Search for the cell housing the specified text and yield its (x, y) center coordinate. 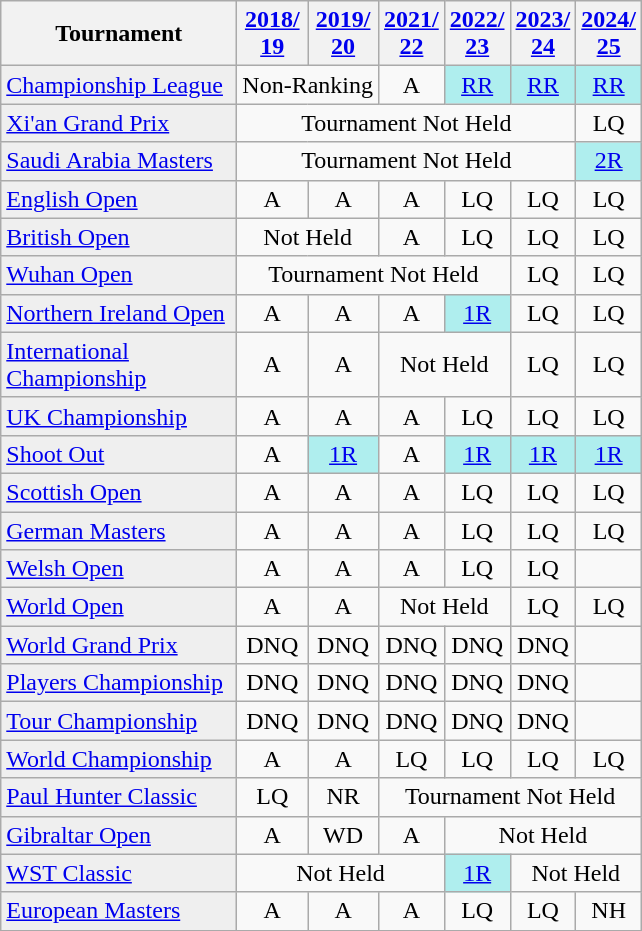
Shoot Out (119, 454)
Welsh Open (119, 569)
Paul Hunter Classic (119, 797)
Championship League (119, 85)
German Masters (119, 531)
2021/22 (412, 34)
Players Championship (119, 683)
2023/24 (543, 34)
2024/25 (609, 34)
Xi'an Grand Prix (119, 123)
Northern Ireland Open (119, 313)
Tournament (119, 34)
2R (609, 161)
NH (609, 911)
Scottish Open (119, 492)
World Championship (119, 759)
WST Classic (119, 873)
Wuhan Open (119, 275)
Gibraltar Open (119, 835)
Saudi Arabia Masters (119, 161)
International Championship (119, 364)
NR (344, 797)
European Masters (119, 911)
World Open (119, 607)
World Grand Prix (119, 645)
2018/19 (272, 34)
Tour Championship (119, 721)
British Open (119, 237)
WD (344, 835)
2019/20 (344, 34)
Non-Ranking (308, 85)
2022/23 (477, 34)
UK Championship (119, 416)
English Open (119, 199)
